Capture the cell that displays the provided text and extract its (X, Y) central coordinate. 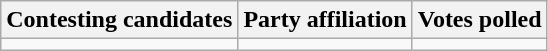
Party affiliation (325, 20)
Contesting candidates (120, 20)
Votes polled (480, 20)
